Search for the cell housing the specified text and yield its (X, Y) center coordinate. 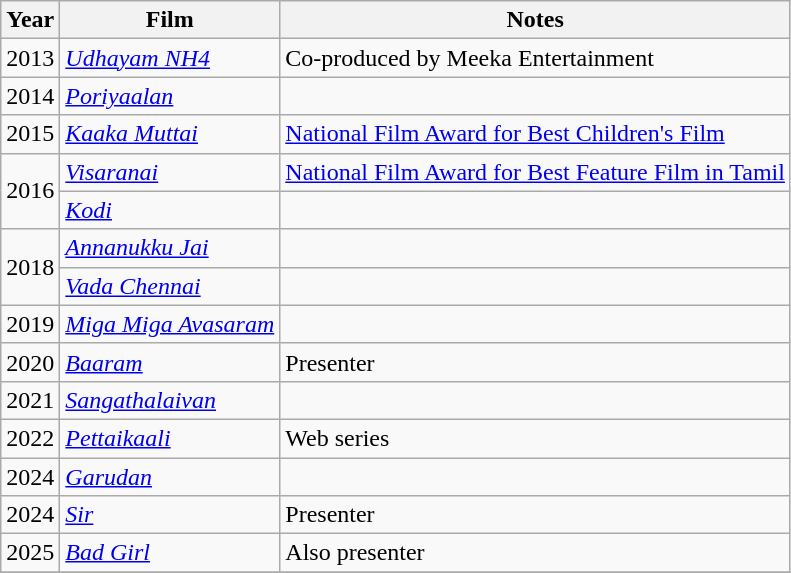
2021 (30, 400)
2014 (30, 96)
2018 (30, 267)
Bad Girl (170, 553)
Baaram (170, 362)
Sangathalaivan (170, 400)
Udhayam NH4 (170, 58)
National Film Award for Best Feature Film in Tamil (536, 172)
2015 (30, 134)
Vada Chennai (170, 286)
2022 (30, 438)
2025 (30, 553)
Year (30, 20)
Miga Miga Avasaram (170, 324)
Visaranai (170, 172)
Notes (536, 20)
2013 (30, 58)
2016 (30, 191)
2020 (30, 362)
Pettaikaali (170, 438)
Also presenter (536, 553)
Film (170, 20)
Annanukku Jai (170, 248)
Co-produced by Meeka Entertainment (536, 58)
2019 (30, 324)
Kodi (170, 210)
Poriyaalan (170, 96)
Kaaka Muttai (170, 134)
Garudan (170, 477)
Web series (536, 438)
Sir (170, 515)
National Film Award for Best Children's Film (536, 134)
